Search for the cell housing the specified text and yield its (X, Y) center coordinate. 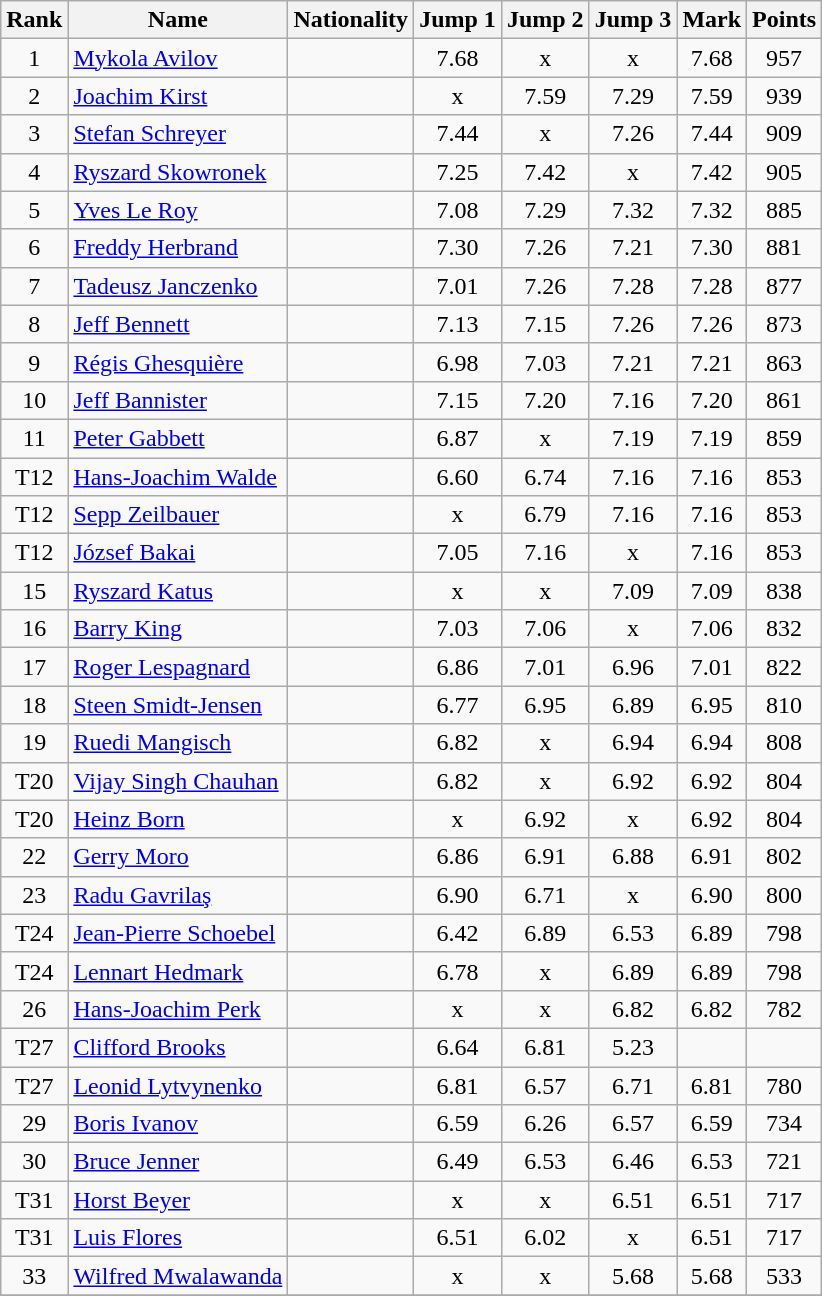
6.02 (545, 1238)
7.13 (458, 324)
838 (784, 591)
Stefan Schreyer (178, 134)
Tadeusz Janczenko (178, 286)
863 (784, 362)
23 (34, 895)
Régis Ghesquière (178, 362)
9 (34, 362)
734 (784, 1124)
Hans-Joachim Walde (178, 477)
7.25 (458, 172)
Points (784, 20)
Radu Gavrilaş (178, 895)
Roger Lespagnard (178, 667)
Bruce Jenner (178, 1162)
Jump 1 (458, 20)
1 (34, 58)
6.74 (545, 477)
6.60 (458, 477)
810 (784, 705)
909 (784, 134)
Peter Gabbett (178, 438)
6.26 (545, 1124)
885 (784, 210)
10 (34, 400)
802 (784, 857)
29 (34, 1124)
15 (34, 591)
22 (34, 857)
6.88 (633, 857)
800 (784, 895)
Ryszard Skowronek (178, 172)
Jump 2 (545, 20)
Joachim Kirst (178, 96)
17 (34, 667)
11 (34, 438)
Name (178, 20)
33 (34, 1276)
Jeff Bennett (178, 324)
Hans-Joachim Perk (178, 1009)
5.23 (633, 1047)
Mark (712, 20)
7 (34, 286)
939 (784, 96)
861 (784, 400)
Jeff Bannister (178, 400)
832 (784, 629)
26 (34, 1009)
Horst Beyer (178, 1200)
Steen Smidt-Jensen (178, 705)
Lennart Hedmark (178, 971)
6.96 (633, 667)
18 (34, 705)
19 (34, 743)
Vijay Singh Chauhan (178, 781)
József Bakai (178, 553)
6.98 (458, 362)
7.08 (458, 210)
6.42 (458, 933)
7.05 (458, 553)
957 (784, 58)
Wilfred Mwalawanda (178, 1276)
Gerry Moro (178, 857)
Rank (34, 20)
Sepp Zeilbauer (178, 515)
Ryszard Katus (178, 591)
3 (34, 134)
881 (784, 248)
30 (34, 1162)
808 (784, 743)
877 (784, 286)
Luis Flores (178, 1238)
6.49 (458, 1162)
782 (784, 1009)
Nationality (351, 20)
533 (784, 1276)
905 (784, 172)
Jump 3 (633, 20)
780 (784, 1085)
Jean-Pierre Schoebel (178, 933)
Clifford Brooks (178, 1047)
859 (784, 438)
Heinz Born (178, 819)
6 (34, 248)
6.87 (458, 438)
6.79 (545, 515)
Boris Ivanov (178, 1124)
Mykola Avilov (178, 58)
Leonid Lytvynenko (178, 1085)
4 (34, 172)
6.64 (458, 1047)
721 (784, 1162)
Barry King (178, 629)
6.46 (633, 1162)
873 (784, 324)
Yves Le Roy (178, 210)
2 (34, 96)
822 (784, 667)
Freddy Herbrand (178, 248)
6.77 (458, 705)
8 (34, 324)
6.78 (458, 971)
16 (34, 629)
5 (34, 210)
Ruedi Mangisch (178, 743)
